For the text-containing cell, return its midpoint in (X, Y) coordinate format. 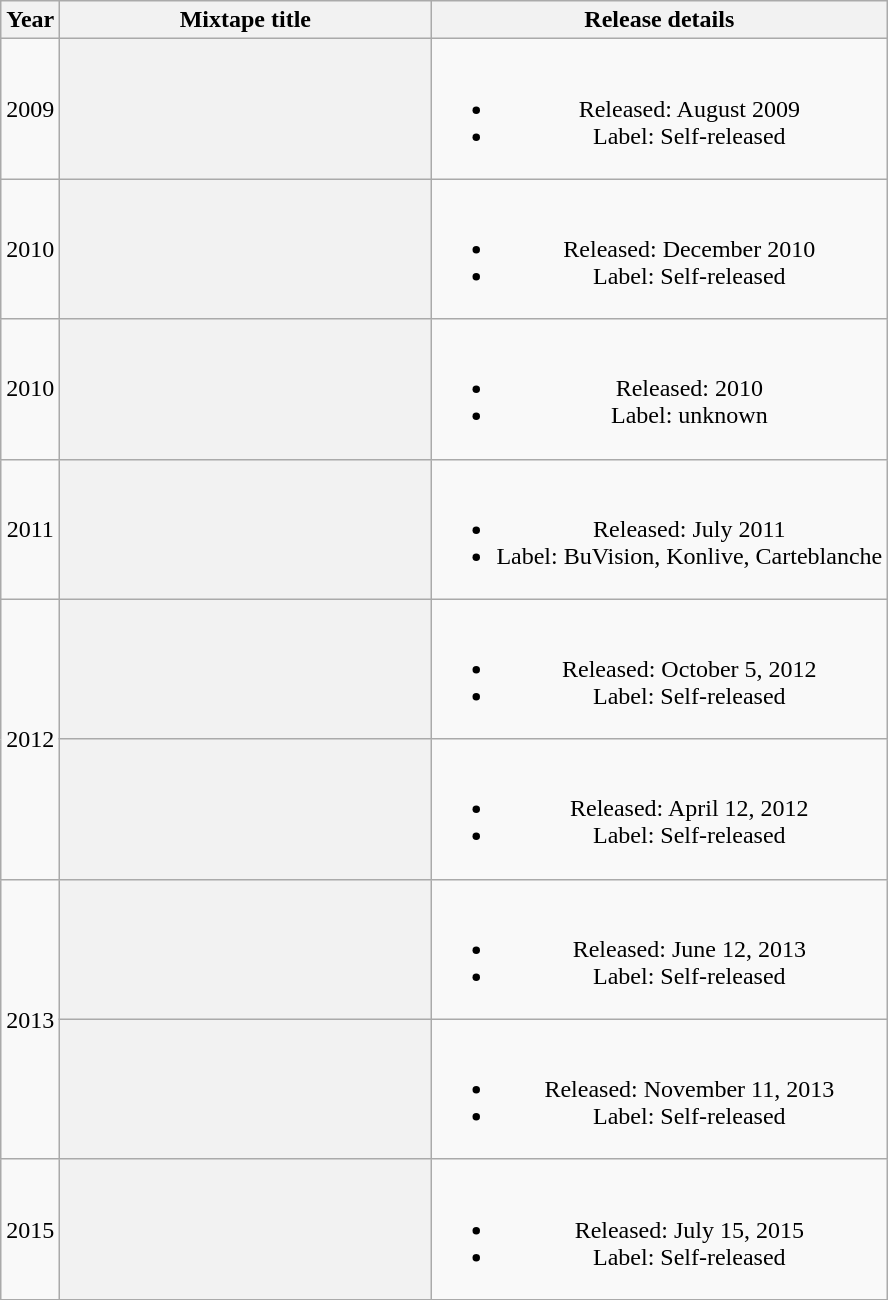
2012 (30, 739)
Released: December 2010Label: Self-released (660, 249)
Release details (660, 20)
Released: July 2011Label: BuVision, Konlive, Carteblanche (660, 529)
2009 (30, 109)
2013 (30, 1019)
Released: July 15, 2015Label: Self-released (660, 1229)
Released: October 5, 2012Label: Self-released (660, 669)
Released: June 12, 2013Label: Self-released (660, 949)
Mixtape title (246, 20)
Released: August 2009Label: Self-released (660, 109)
2015 (30, 1229)
Released: April 12, 2012Label: Self-released (660, 809)
Released: November 11, 2013Label: Self-released (660, 1089)
Released: 2010Label: unknown (660, 389)
2011 (30, 529)
Year (30, 20)
